Return (x, y) of the center of cell containing provided text 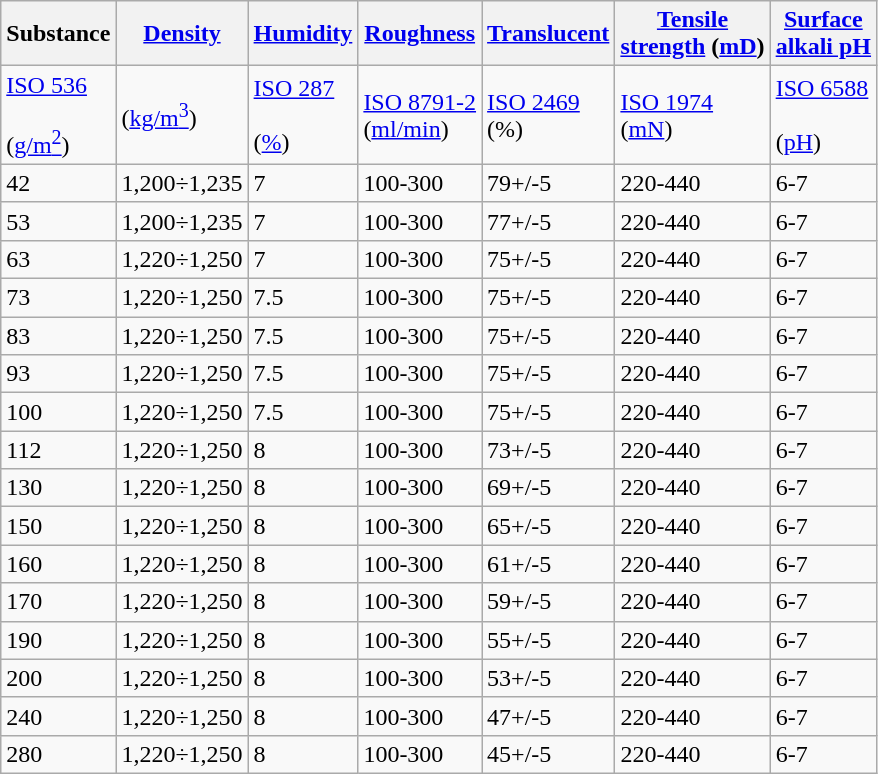
69+/-5 (548, 488)
83 (58, 336)
112 (58, 450)
130 (58, 488)
73+/-5 (548, 450)
Humidity (303, 34)
93 (58, 374)
ISO 536 (g/m2) (58, 116)
61+/-5 (548, 564)
59+/-5 (548, 602)
ISO 2469 (%) (548, 116)
47+/-5 (548, 716)
45+/-5 (548, 754)
Substance (58, 34)
100 (58, 412)
ISO 287 (%) (303, 116)
150 (58, 526)
Tensile strength (mD) (692, 34)
Density (182, 34)
53 (58, 221)
ISO 1974 (mN) (692, 116)
ISO 6588 (pH) (823, 116)
77+/-5 (548, 221)
200 (58, 678)
42 (58, 183)
53+/-5 (548, 678)
Translucent (548, 34)
280 (58, 754)
Surface alkali pH (823, 34)
ISO 8791-2 (ml/min) (420, 116)
Roughness (420, 34)
240 (58, 716)
(kg/m3) (182, 116)
55+/-5 (548, 640)
73 (58, 298)
63 (58, 259)
170 (58, 602)
190 (58, 640)
65+/-5 (548, 526)
160 (58, 564)
79+/-5 (548, 183)
